Scan for the cell matching the given text and deliver its (x, y) coordinate at center. 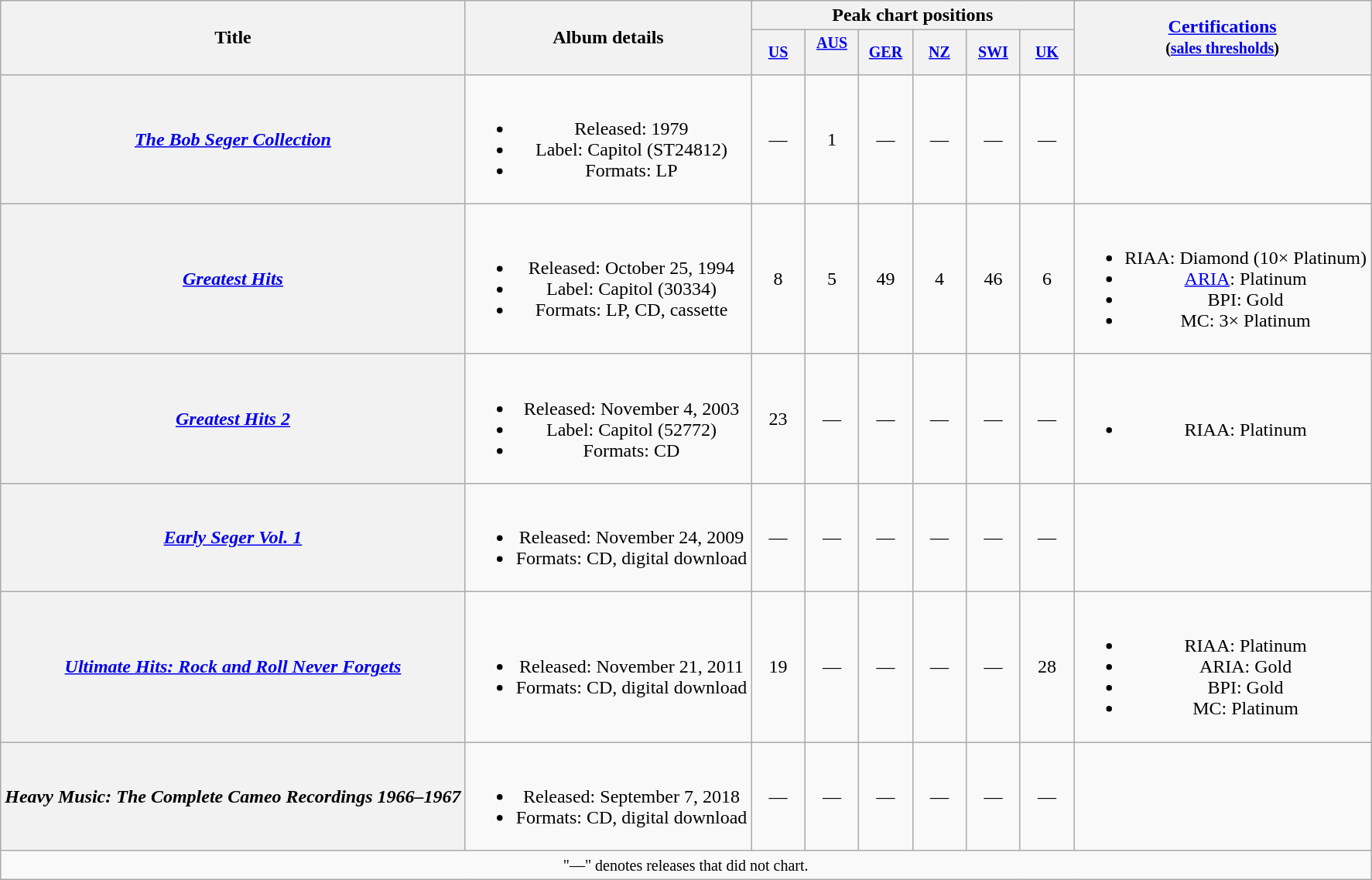
Early Seger Vol. 1 (233, 537)
23 (778, 418)
UK (1046, 53)
Ultimate Hits: Rock and Roll Never Forgets (233, 667)
4 (939, 279)
8 (778, 279)
19 (778, 667)
Released: October 25, 1994Label: Capitol (30334)Formats: LP, CD, cassette (608, 279)
5 (831, 279)
Greatest Hits (233, 279)
28 (1046, 667)
Heavy Music: The Complete Cameo Recordings 1966–1967 (233, 796)
US (778, 53)
AUS (831, 53)
Released: 1979Label: Capitol (ST24812)Formats: LP (608, 139)
Released: November 24, 2009Formats: CD, digital download (608, 537)
Title (233, 38)
1 (831, 139)
46 (994, 279)
49 (885, 279)
Album details (608, 38)
NZ (939, 53)
Greatest Hits 2 (233, 418)
RIAA: Platinum (1223, 418)
Certifications(sales thresholds) (1223, 38)
Released: September 7, 2018Formats: CD, digital download (608, 796)
Peak chart positions (913, 15)
Released: November 4, 2003Label: Capitol (52772)Formats: CD (608, 418)
SWI (994, 53)
RIAA: PlatinumARIA: GoldBPI: GoldMC: Platinum (1223, 667)
The Bob Seger Collection (233, 139)
GER (885, 53)
6 (1046, 279)
Released: November 21, 2011Formats: CD, digital download (608, 667)
"—" denotes releases that did not chart. (686, 865)
RIAA: Diamond (10× Platinum)ARIA: PlatinumBPI: GoldMC: 3× Platinum (1223, 279)
